Search for the cell housing the specified text and yield its [X, Y] center coordinate. 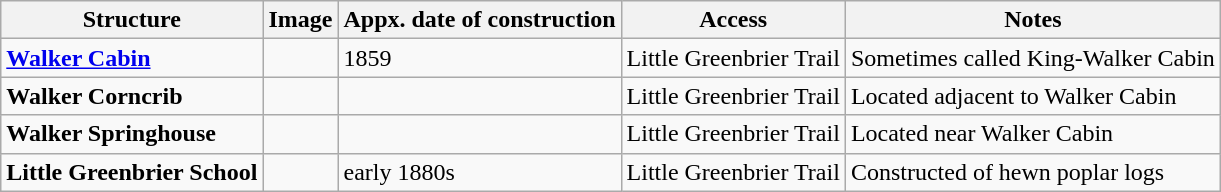
Appx. date of construction [480, 20]
Sometimes called King-Walker Cabin [1032, 58]
Little Greenbrier School [132, 172]
Constructed of hewn poplar logs [1032, 172]
Walker Springhouse [132, 134]
early 1880s [480, 172]
Image [300, 20]
Located adjacent to Walker Cabin [1032, 96]
Walker Corncrib [132, 96]
1859 [480, 58]
Notes [1032, 20]
Access [733, 20]
Structure [132, 20]
Walker Cabin [132, 58]
Located near Walker Cabin [1032, 134]
